Extract the (x, y) coordinate from the center of the cell holding the provided text.  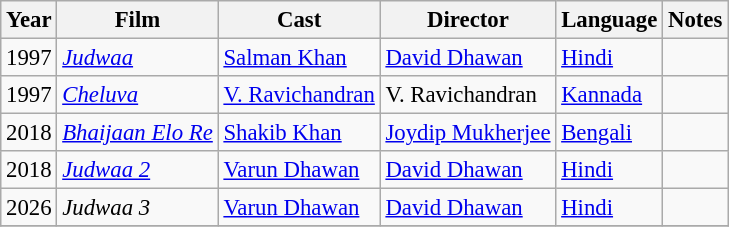
Judwaa 2 (138, 170)
Salman Khan (299, 58)
Cheluva (138, 95)
2026 (29, 208)
Bengali (610, 133)
Kannada (610, 95)
Film (138, 20)
Language (610, 20)
Bhaijaan Elo Re (138, 133)
Judwaa (138, 58)
Cast (299, 20)
Shakib Khan (299, 133)
Director (468, 20)
Joydip Mukherjee (468, 133)
Year (29, 20)
Notes (696, 20)
Judwaa 3 (138, 208)
